From the cell containing the given text, extract its center point as (x, y) coordinate. 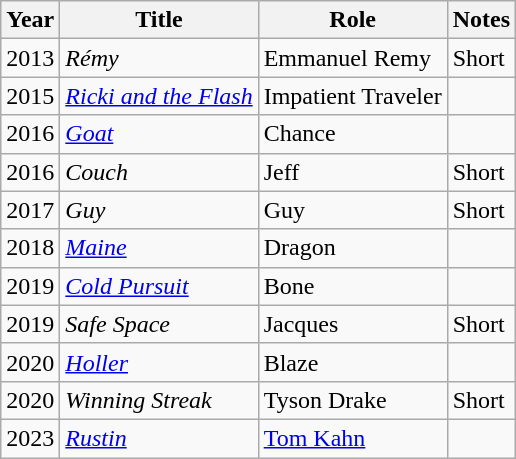
Role (352, 20)
Tom Kahn (352, 438)
Maine (159, 248)
Year (30, 20)
Ricki and the Flash (159, 96)
2013 (30, 58)
Winning Streak (159, 400)
Rémy (159, 58)
Impatient Traveler (352, 96)
Couch (159, 172)
2023 (30, 438)
Jeff (352, 172)
Emmanuel Remy (352, 58)
Holler (159, 362)
Notes (481, 20)
Tyson Drake (352, 400)
Bone (352, 286)
Rustin (159, 438)
Dragon (352, 248)
Safe Space (159, 324)
2018 (30, 248)
2015 (30, 96)
2017 (30, 210)
Jacques (352, 324)
Goat (159, 134)
Blaze (352, 362)
Cold Pursuit (159, 286)
Title (159, 20)
Chance (352, 134)
